Detect which cell encompasses the target text, then output its [X, Y] center coordinate. 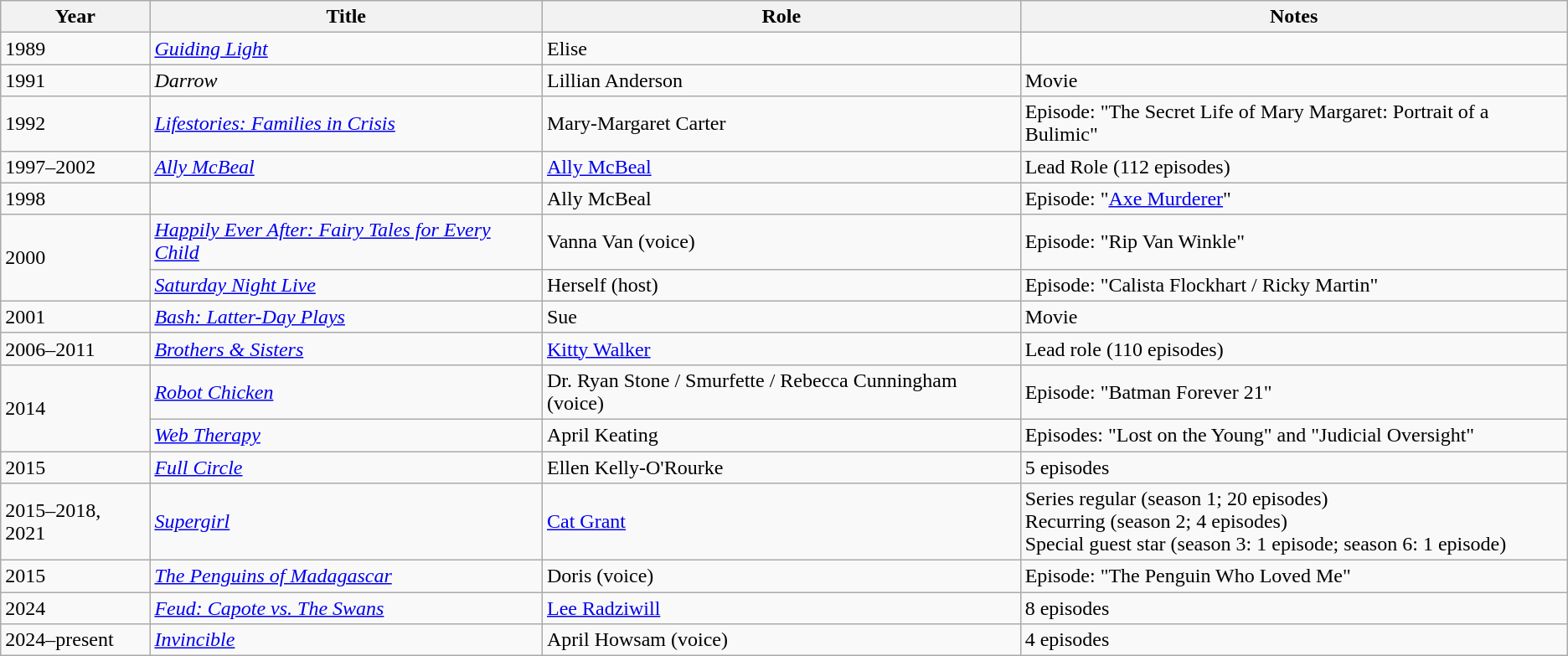
Feud: Capote vs. The Swans [347, 608]
Episode: "Rip Van Winkle" [1293, 241]
Episode: "The Secret Life of Mary Margaret: Portrait of a Bulimic" [1293, 124]
Sue [781, 317]
Year [75, 17]
2006–2011 [75, 349]
Lifestories: Families in Crisis [347, 124]
Full Circle [347, 467]
Lillian Anderson [781, 80]
Saturday Night Live [347, 285]
Vanna Van (voice) [781, 241]
Ellen Kelly-O'Rourke [781, 467]
Invincible [347, 640]
4 episodes [1293, 640]
2014 [75, 407]
5 episodes [1293, 467]
1992 [75, 124]
Kitty Walker [781, 349]
Darrow [347, 80]
April Howsam (voice) [781, 640]
1989 [75, 49]
1997–2002 [75, 167]
Role [781, 17]
Bash: Latter-Day Plays [347, 317]
1998 [75, 199]
Lee Radziwill [781, 608]
Robot Chicken [347, 392]
2001 [75, 317]
2024 [75, 608]
Episode: "Axe Murderer" [1293, 199]
Series regular (season 1; 20 episodes)Recurring (season 2; 4 episodes)Special guest star (season 3: 1 episode; season 6: 1 episode) [1293, 522]
Lead role (110 episodes) [1293, 349]
Brothers & Sisters [347, 349]
2015–2018, 2021 [75, 522]
Mary-Margaret Carter [781, 124]
Episode: "Batman Forever 21" [1293, 392]
Episode: "The Penguin Who Loved Me" [1293, 576]
Web Therapy [347, 435]
Episode: "Calista Flockhart / Ricky Martin" [1293, 285]
Herself (host) [781, 285]
April Keating [781, 435]
8 episodes [1293, 608]
Supergirl [347, 522]
2000 [75, 258]
Lead Role (112 episodes) [1293, 167]
The Penguins of Madagascar [347, 576]
Elise [781, 49]
Notes [1293, 17]
1991 [75, 80]
2024–present [75, 640]
Dr. Ryan Stone / Smurfette / Rebecca Cunningham (voice) [781, 392]
Title [347, 17]
Cat Grant [781, 522]
Episodes: "Lost on the Young" and "Judicial Oversight" [1293, 435]
Happily Ever After: Fairy Tales for Every Child [347, 241]
Guiding Light [347, 49]
Doris (voice) [781, 576]
